Capture the cell that displays the provided text and extract its (x, y) central coordinate. 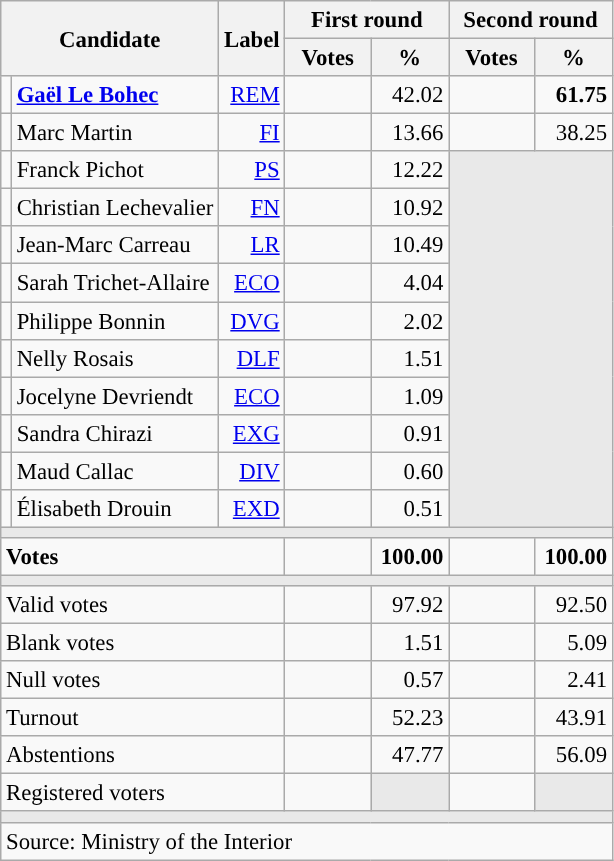
47.77 (410, 755)
Null votes (143, 680)
DIV (252, 471)
0.91 (410, 433)
42.02 (410, 95)
DLF (252, 358)
56.09 (573, 755)
5.09 (573, 643)
Jocelyne Devriendt (114, 396)
Franck Pichot (114, 170)
REM (252, 95)
Christian Lechevalier (114, 208)
FI (252, 133)
10.49 (410, 245)
12.22 (410, 170)
Philippe Bonnin (114, 321)
10.92 (410, 208)
Second round (531, 20)
97.92 (410, 605)
Registered voters (143, 793)
Nelly Rosais (114, 358)
0.51 (410, 509)
2.41 (573, 680)
52.23 (410, 718)
Label (252, 38)
EXD (252, 509)
Blank votes (143, 643)
43.91 (573, 718)
92.50 (573, 605)
Sarah Trichet-Allaire (114, 283)
Gaël Le Bohec (114, 95)
PS (252, 170)
1.09 (410, 396)
38.25 (573, 133)
Maud Callac (114, 471)
0.57 (410, 680)
Élisabeth Drouin (114, 509)
Candidate (110, 38)
13.66 (410, 133)
4.04 (410, 283)
2.02 (410, 321)
DVG (252, 321)
Jean-Marc Carreau (114, 245)
Source: Ministry of the Interior (307, 841)
61.75 (573, 95)
Valid votes (143, 605)
Turnout (143, 718)
Abstentions (143, 755)
Marc Martin (114, 133)
First round (367, 20)
EXG (252, 433)
LR (252, 245)
Sandra Chirazi (114, 433)
0.60 (410, 471)
FN (252, 208)
